From the cell containing the given text, extract its center point as [X, Y] coordinate. 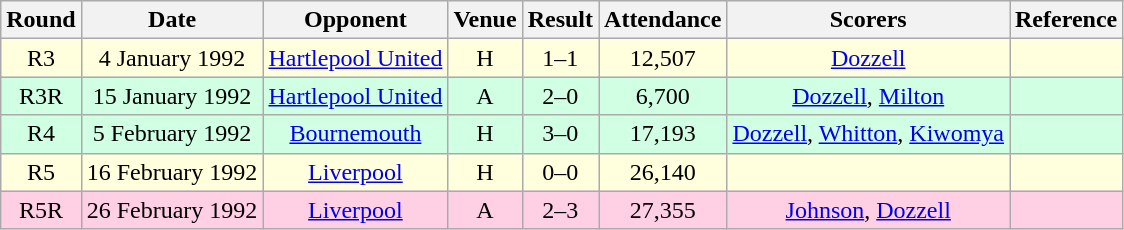
2–3 [560, 210]
Dozzell, Milton [868, 96]
3–0 [560, 134]
16 February 1992 [172, 172]
R3 [41, 58]
R5R [41, 210]
6,700 [663, 96]
27,355 [663, 210]
4 January 1992 [172, 58]
R5 [41, 172]
Opponent [356, 20]
Date [172, 20]
17,193 [663, 134]
2–0 [560, 96]
15 January 1992 [172, 96]
Reference [1066, 20]
5 February 1992 [172, 134]
12,507 [663, 58]
Bournemouth [356, 134]
0–0 [560, 172]
Scorers [868, 20]
Dozzell [868, 58]
R4 [41, 134]
Round [41, 20]
26,140 [663, 172]
Result [560, 20]
Dozzell, Whitton, Kiwomya [868, 134]
Venue [485, 20]
Johnson, Dozzell [868, 210]
R3R [41, 96]
1–1 [560, 58]
26 February 1992 [172, 210]
Attendance [663, 20]
